Determine the [X, Y] coordinate at the center of the cell enclosing the given text.  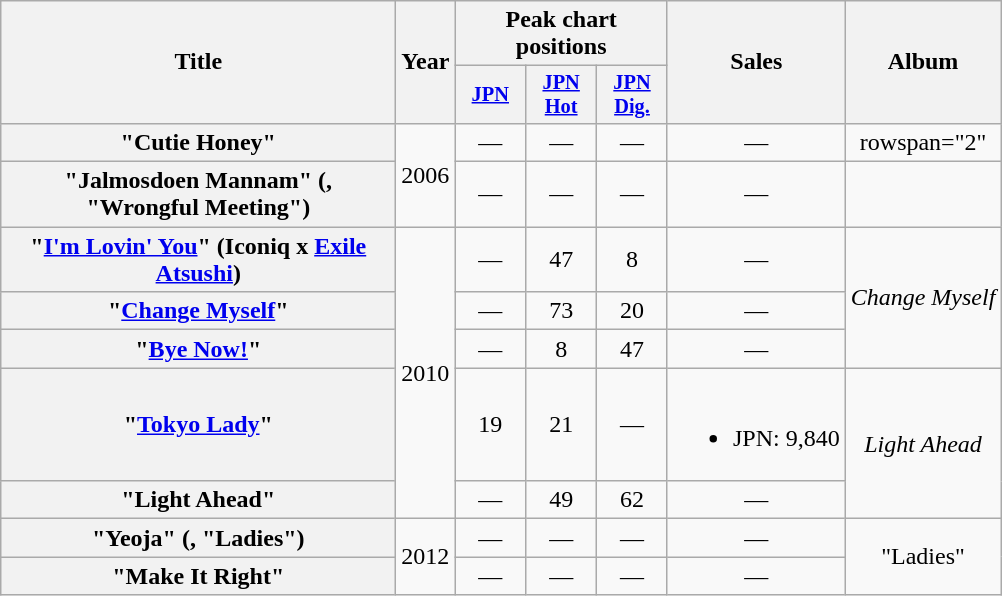
"I'm Lovin' You" (Iconiq x Exile Atsushi) [198, 260]
JPN: 9,840 [756, 424]
73 [562, 311]
"Light Ahead" [198, 500]
49 [562, 500]
"Cutie Honey" [198, 142]
Change Myself [923, 298]
Light Ahead [923, 444]
"Tokyo Lady" [198, 424]
Peak chart positions [562, 34]
"Bye Now!" [198, 349]
JPN [490, 95]
"Jalmosdoen Mannam" (, "Wrongful Meeting") [198, 194]
Year [426, 62]
19 [490, 424]
Title [198, 62]
rowspan="2" [923, 142]
20 [632, 311]
21 [562, 424]
2012 [426, 557]
"Change Myself" [198, 311]
JPNDig. [632, 95]
"Ladies" [923, 557]
Sales [756, 62]
2006 [426, 174]
"Yeoja" (, "Ladies") [198, 538]
"Make It Right" [198, 576]
Album [923, 62]
JPNHot [562, 95]
2010 [426, 373]
62 [632, 500]
